Return the [X, Y] coordinate for the center point of the cell that contains the specified text.  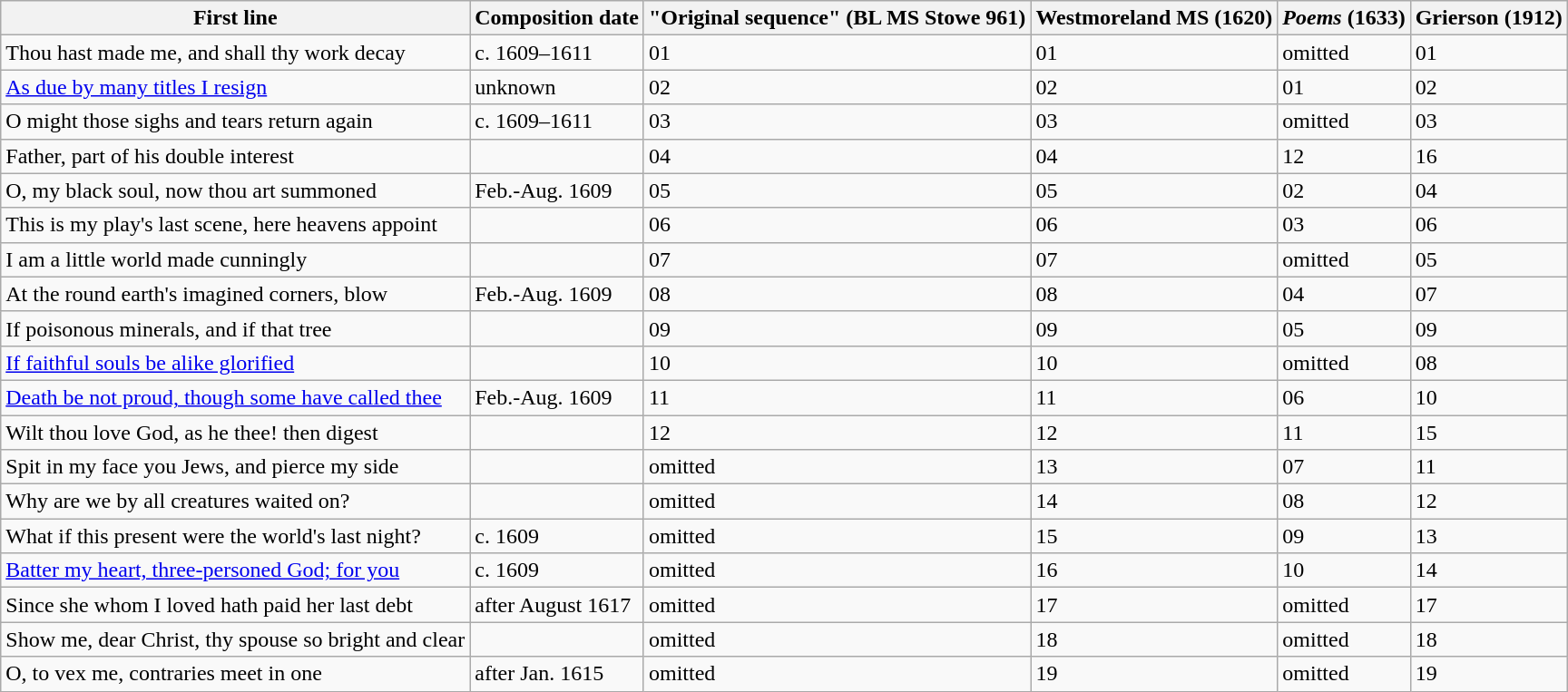
Westmoreland MS (1620) [1154, 18]
This is my play's last scene, here heavens appoint [236, 225]
"Original sequence" (BL MS Stowe 961) [837, 18]
Thou hast made me, and shall thy work decay [236, 53]
Wilt thou love God, as he thee! then digest [236, 433]
unknown [557, 87]
At the round earth's imagined corners, blow [236, 294]
Spit in my face you Jews, and pierce my side [236, 467]
after August 1617 [557, 605]
First line [236, 18]
Why are we by all creatures waited on? [236, 502]
Grierson (1912) [1488, 18]
O might those sighs and tears return again [236, 122]
Poems (1633) [1344, 18]
I am a little world made cunningly [236, 259]
If faithful souls be alike glorified [236, 363]
Show me, dear Christ, thy spouse so bright and clear [236, 639]
If poisonous minerals, and if that tree [236, 328]
O, my black soul, now thou art summoned [236, 190]
Batter my heart, three-personed God; for you [236, 570]
O, to vex me, contraries meet in one [236, 674]
As due by many titles I resign [236, 87]
Death be not proud, though some have called thee [236, 397]
Since she whom I loved hath paid her last debt [236, 605]
Father, part of his double interest [236, 156]
What if this present were the world's last night? [236, 536]
Composition date [557, 18]
after Jan. 1615 [557, 674]
